Determine the [X, Y] coordinate at the center of the cell enclosing the given text.  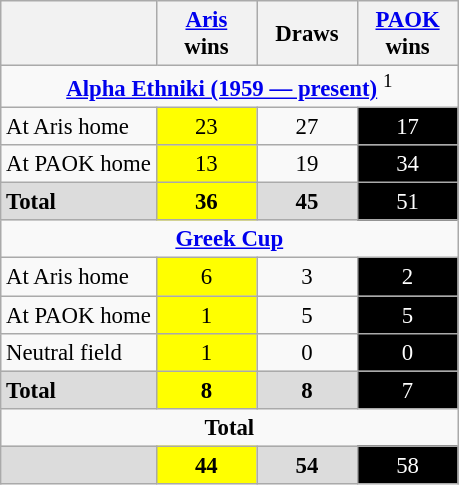
54 [308, 465]
19 [308, 164]
Greek Cup [230, 239]
36 [206, 202]
13 [206, 164]
45 [308, 202]
51 [408, 202]
6 [206, 277]
Alpha Ethniki (1959 — present) 1 [230, 87]
2 [408, 277]
7 [408, 390]
Draws [308, 34]
58 [408, 465]
3 [308, 277]
34 [408, 164]
Ariswins [206, 34]
Neutral field [78, 352]
23 [206, 127]
44 [206, 465]
27 [308, 127]
PAOKwins [408, 34]
17 [408, 127]
